Identify which cell holds the provided text, then report its [X, Y] central coordinate. 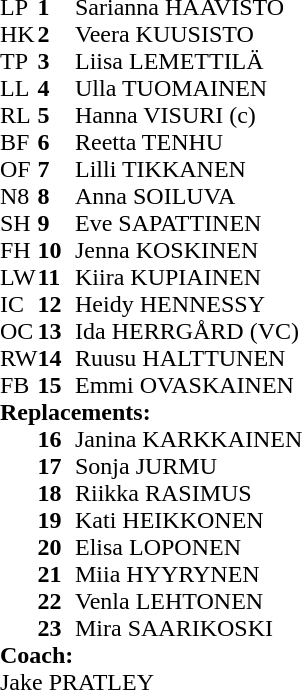
Riikka RASIMUS [188, 494]
Veera KUUSISTO [188, 34]
HK [19, 34]
Anna SOILUVA [188, 196]
Ida HERRGÅRD (VC) [188, 332]
6 [57, 142]
21 [57, 574]
N8 [19, 196]
Janina KARKKAINEN [188, 440]
Mira SAARIKOSKI [188, 628]
Emmi OVASKAINEN [188, 386]
Liisa LEMETTILÄ [188, 62]
19 [57, 520]
13 [57, 332]
Miia HYYRYNEN [188, 574]
Sonja JURMU [188, 466]
5 [57, 116]
20 [57, 548]
3 [57, 62]
Ulla TUOMAINEN [188, 88]
23 [57, 628]
8 [57, 196]
OC [19, 332]
IC [19, 304]
Coach: [151, 656]
22 [57, 602]
4 [57, 88]
Replacements: [151, 412]
15 [57, 386]
Hanna VISURI (c) [188, 116]
RW [19, 358]
11 [57, 278]
Eve SAPATTINEN [188, 224]
10 [57, 250]
TP [19, 62]
FH [19, 250]
Reetta TENHU [188, 142]
Venla LEHTONEN [188, 602]
BF [19, 142]
9 [57, 224]
LL [19, 88]
FB [19, 386]
16 [57, 440]
Ruusu HALTTUNEN [188, 358]
14 [57, 358]
17 [57, 466]
LW [19, 278]
Elisa LOPONEN [188, 548]
RL [19, 116]
OF [19, 170]
Kiira KUPIAINEN [188, 278]
Jenna KOSKINEN [188, 250]
7 [57, 170]
12 [57, 304]
Heidy HENNESSY [188, 304]
2 [57, 34]
18 [57, 494]
SH [19, 224]
Kati HEIKKONEN [188, 520]
Lilli TIKKANEN [188, 170]
